Locate the cell with the specified text and output its (X, Y) center coordinate. 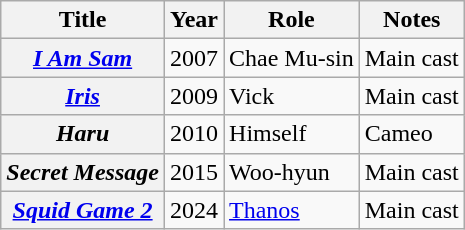
Notes (412, 20)
Iris (83, 96)
Chae Mu-sin (292, 58)
2015 (194, 172)
2024 (194, 210)
Year (194, 20)
Role (292, 20)
Title (83, 20)
Himself (292, 134)
2009 (194, 96)
Squid Game 2 (83, 210)
2007 (194, 58)
Thanos (292, 210)
Haru (83, 134)
I Am Sam (83, 58)
Secret Message (83, 172)
Woo-hyun (292, 172)
Vick (292, 96)
Cameo (412, 134)
2010 (194, 134)
